Pinpoint the cell where the given text exists, returning its (x, y) midpoint coordinate. 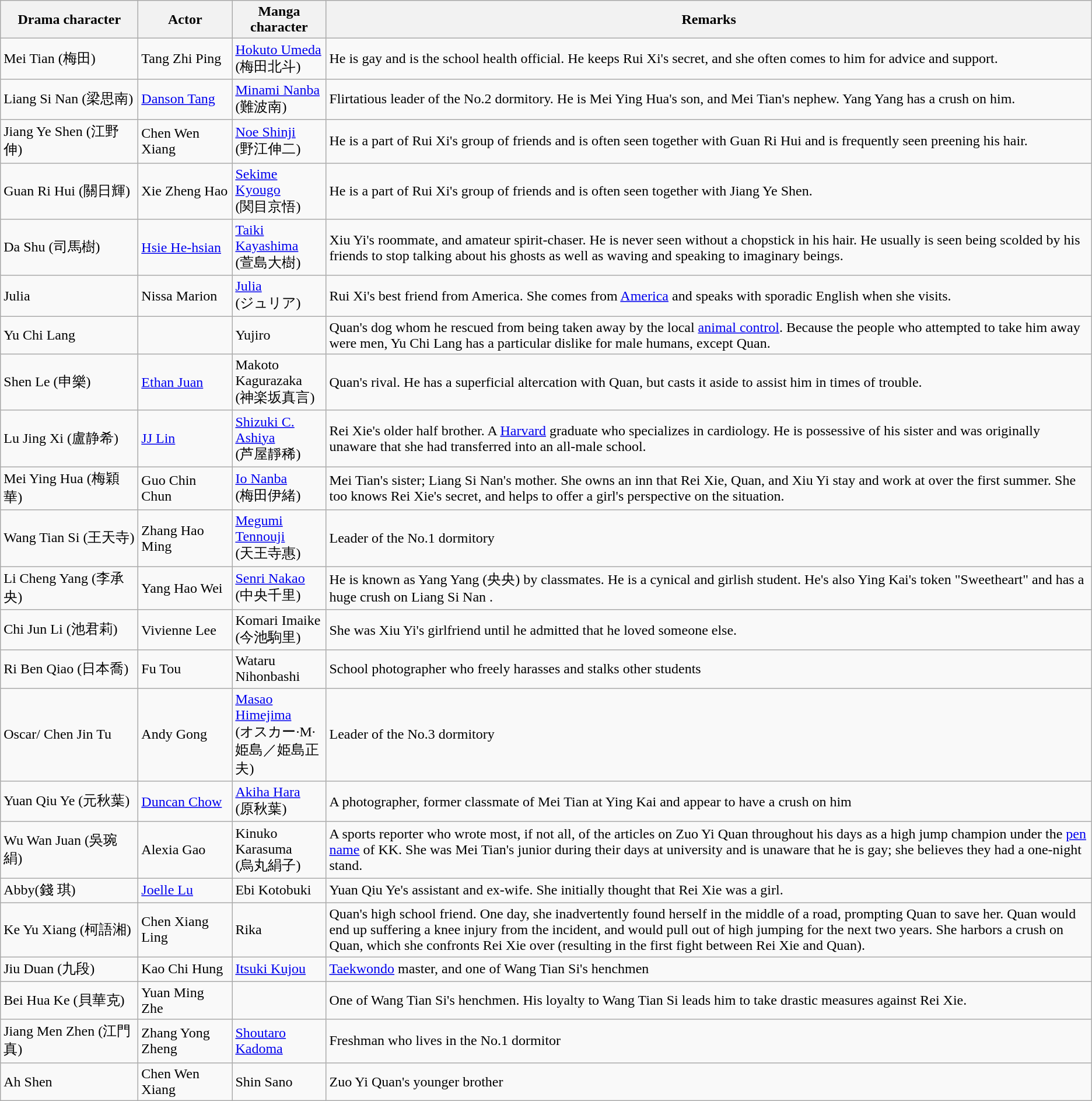
Senri Nakao(中央千里) (279, 588)
Bei Hua Ke (貝華克) (69, 1000)
Minami Nanba(難波南) (279, 99)
Da Shu (司馬樹) (69, 247)
Ebi Kotobuki (279, 890)
Chi Jun Li (池君莉) (69, 630)
Vivienne Lee (185, 630)
Zhang Hao Ming (185, 538)
Actor (185, 20)
Quan's rival. He has a superficial altercation with Quan, but casts it aside to assist him in times of trouble. (709, 383)
Manga character (279, 20)
Ah Shen (69, 1082)
Makoto Kagurazaka(神楽坂真言) (279, 383)
Abby(錢 琪) (69, 890)
Guan Ri Hui (關日輝) (69, 191)
Oscar/ Chen Jin Tu (69, 735)
Tang Zhi Ping (185, 59)
Ethan Juan (185, 383)
Li Cheng Yang (李承央) (69, 588)
Kao Chi Hung (185, 970)
He is a part of Rui Xi's group of friends and is often seen together with Guan Ri Hui and is frequently seen preening his hair. (709, 141)
Andy Gong (185, 735)
Julia(ジュリア) (279, 296)
Rui Xi's best friend from America. She comes from America and speaks with sporadic English when she visits. (709, 296)
Shen Le (申樂) (69, 383)
Nissa Marion (185, 296)
Sekime Kyougo(関目京悟) (279, 191)
Yu Chi Lang (69, 335)
Noe Shinji(野江伸二) (279, 141)
Hsie He-hsian (185, 247)
Yuan Qiu Ye (元秋葉) (69, 802)
Hokuto Umeda(梅田北斗) (279, 59)
Duncan Chow (185, 802)
One of Wang Tian Si's henchmen. His loyalty to Wang Tian Si leads him to take drastic measures against Rei Xie. (709, 1000)
Ke Yu Xiang (柯語湘) (69, 929)
Freshman who lives in the No.1 dormitor (709, 1041)
Rika (279, 929)
Flirtatious leader of the No.2 dormitory. He is Mei Ying Hua's son, and Mei Tian's nephew. Yang Yang has a crush on him. (709, 99)
Leader of the No.1 dormitory (709, 538)
JJ Lin (185, 439)
Mei Tian (梅田) (69, 59)
Ri Ben Qiao (日本喬) (69, 669)
Julia (69, 296)
Danson Tang (185, 99)
Zuo Yi Quan's younger brother (709, 1082)
Alexia Gao (185, 850)
Remarks (709, 20)
Komari Imaike(今池駒里) (279, 630)
She was Xiu Yi's girlfriend until he admitted that he loved someone else. (709, 630)
Akiha Hara(原秋葉) (279, 802)
School photographer who freely harasses and stalks other students (709, 669)
Shoutaro Kadoma (279, 1041)
Yujiro (279, 335)
Jiang Ye Shen (江野伸) (69, 141)
Jiang Men Zhen (江門真) (69, 1041)
Kinuko Karasuma(烏丸絹子) (279, 850)
He is a part of Rui Xi's group of friends and is often seen together with Jiang Ye Shen. (709, 191)
Drama character (69, 20)
Jiu Duan (九段) (69, 970)
Wu Wan Juan (吳琬絹) (69, 850)
Mei Ying Hua (梅穎華) (69, 488)
Megumi Tennouji(天王寺惠) (279, 538)
He is gay and is the school health official. He keeps Rui Xi's secret, and she often comes to him for advice and support. (709, 59)
Joelle Lu (185, 890)
Yuan Qiu Ye's assistant and ex-wife. She initially thought that Rei Xie was a girl. (709, 890)
Fu Tou (185, 669)
Yang Hao Wei (185, 588)
Wataru Nihonbashi (279, 669)
Masao Himejima(オスカー·M·姫島／姫島正夫) (279, 735)
Guo Chin Chun (185, 488)
Taiki Kayashima(萱島大樹) (279, 247)
Zhang Yong Zheng (185, 1041)
Shizuki C. Ashiya(芦屋靜稀) (279, 439)
Wang Tian Si (王天寺) (69, 538)
Io Nanba(梅田伊緒) (279, 488)
Shin Sano (279, 1082)
Itsuki Kujou (279, 970)
Leader of the No.3 dormitory (709, 735)
Xie Zheng Hao (185, 191)
Lu Jing Xi (盧静希) (69, 439)
Chen Xiang Ling (185, 929)
Taekwondo master, and one of Wang Tian Si's henchmen (709, 970)
Liang Si Nan (梁思南) (69, 99)
Yuan Ming Zhe (185, 1000)
A photographer, former classmate of Mei Tian at Ying Kai and appear to have a crush on him (709, 802)
